Output the [x, y] coordinate of the center of the cell containing the given text.  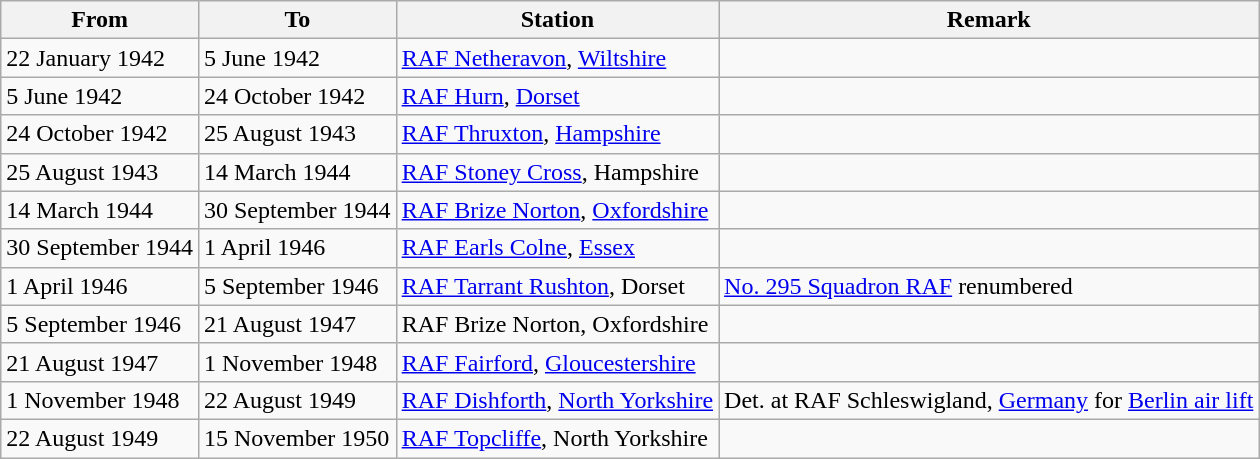
RAF Tarrant Rushton, Dorset [557, 286]
Det. at RAF Schleswigland, Germany for Berlin air lift [989, 400]
RAF Topcliffe, North Yorkshire [557, 438]
15 November 1950 [297, 438]
RAF Hurn, Dorset [557, 96]
Remark [989, 20]
To [297, 20]
RAF Fairford, Gloucestershire [557, 362]
22 January 1942 [100, 58]
RAF Stoney Cross, Hampshire [557, 172]
RAF Thruxton, Hampshire [557, 134]
RAF Dishforth, North Yorkshire [557, 400]
RAF Earls Colne, Essex [557, 248]
From [100, 20]
Station [557, 20]
No. 295 Squadron RAF renumbered [989, 286]
RAF Netheravon, Wiltshire [557, 58]
